Provide the (x, y) coordinate of the cell's center where the given text is located.  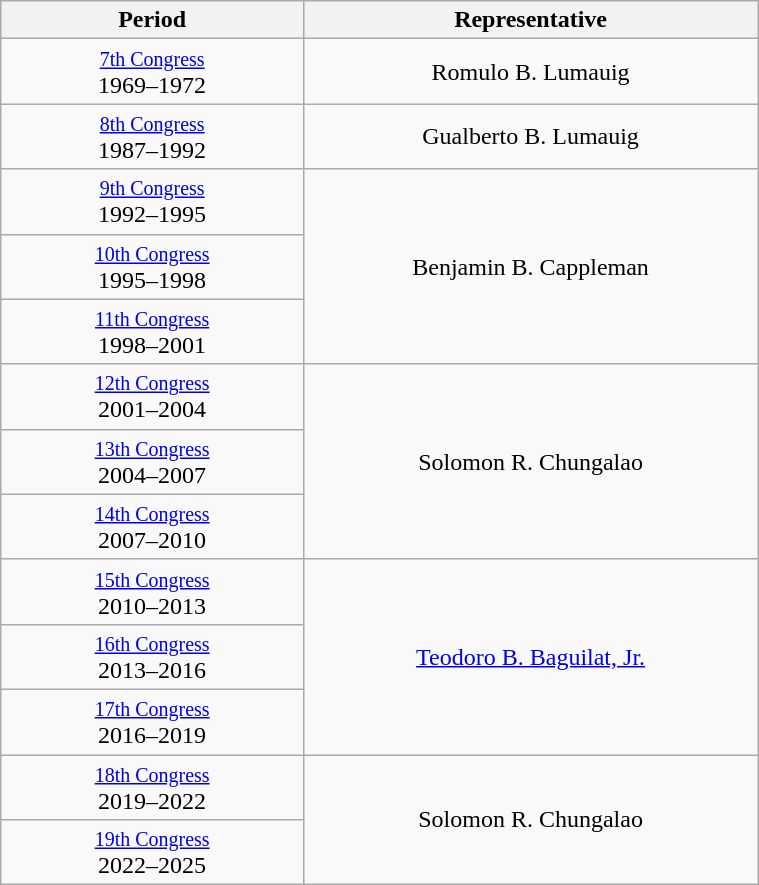
9th Congress1992–1995 (152, 202)
Romulo B. Lumauig (530, 72)
10th Congress1995–1998 (152, 266)
Teodoro B. Baguilat, Jr. (530, 656)
19th Congress2022–2025 (152, 852)
12th Congress2001–2004 (152, 396)
Benjamin B. Cappleman (530, 266)
Period (152, 20)
7th Congress1969–1972 (152, 72)
11th Congress1998–2001 (152, 332)
Representative (530, 20)
15th Congress2010–2013 (152, 592)
Gualberto B. Lumauig (530, 136)
14th Congress2007–2010 (152, 526)
8th Congress1987–1992 (152, 136)
13th Congress2004–2007 (152, 462)
17th Congress2016–2019 (152, 722)
16th Congress2013–2016 (152, 656)
18th Congress2019–2022 (152, 786)
